Detect which cell encompasses the target text, then output its [x, y] center coordinate. 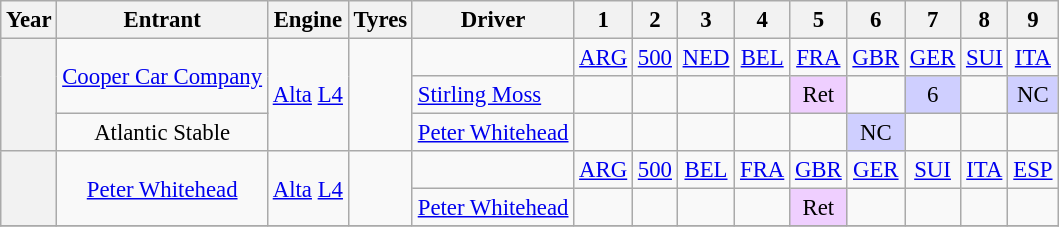
Engine [308, 20]
1 [604, 20]
Atlantic Stable [162, 133]
Stirling Moss [492, 95]
Year [29, 20]
Entrant [162, 20]
3 [706, 20]
9 [1033, 20]
4 [762, 20]
2 [656, 20]
Cooper Car Company [162, 76]
8 [984, 20]
NED [706, 58]
5 [818, 20]
ESP [1033, 170]
Tyres [380, 20]
7 [932, 20]
Driver [492, 20]
